Locate the cell with the specified text and output its [X, Y] center coordinate. 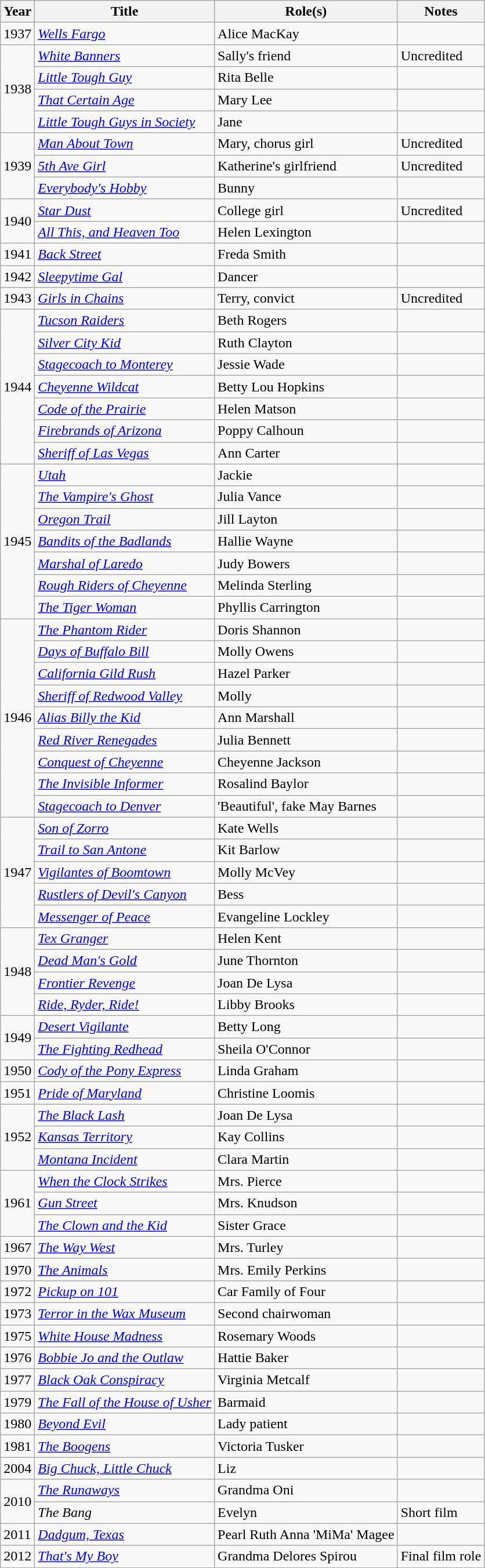
Alice MacKay [306, 34]
Rosalind Baylor [306, 784]
Clara Martin [306, 1159]
The Clown and the Kid [125, 1225]
1945 [17, 541]
Julia Vance [306, 497]
Terry, convict [306, 299]
Year [17, 12]
Betty Lou Hopkins [306, 387]
Gun Street [125, 1203]
Ruth Clayton [306, 343]
Helen Lexington [306, 232]
1938 [17, 89]
1941 [17, 254]
1937 [17, 34]
Melinda Sterling [306, 585]
1940 [17, 221]
Jackie [306, 475]
Mrs. Pierce [306, 1181]
The Fall of the House of Usher [125, 1402]
Jane [306, 122]
Pearl Ruth Anna 'MiMa' Magee [306, 1534]
Cheyenne Jackson [306, 762]
1976 [17, 1358]
Alias Billy the Kid [125, 718]
Messenger of Peace [125, 916]
1977 [17, 1380]
Mrs. Knudson [306, 1203]
Liz [306, 1468]
Betty Long [306, 1027]
'Beautiful', fake May Barnes [306, 806]
1942 [17, 277]
Poppy Calhoun [306, 431]
Sheriff of Las Vegas [125, 453]
Bobbie Jo and the Outlaw [125, 1358]
Freda Smith [306, 254]
Ride, Ryder, Ride! [125, 1005]
Big Chuck, Little Chuck [125, 1468]
Kansas Territory [125, 1137]
Pride of Maryland [125, 1093]
Cheyenne Wildcat [125, 387]
1973 [17, 1313]
Evangeline Lockley [306, 916]
Helen Kent [306, 938]
White House Madness [125, 1335]
Mrs. Emily Perkins [306, 1269]
Jill Layton [306, 519]
Lady patient [306, 1424]
Bess [306, 894]
Second chairwoman [306, 1313]
Mrs. Turley [306, 1247]
Hattie Baker [306, 1358]
1944 [17, 387]
The Invisible Informer [125, 784]
Grandma Oni [306, 1490]
Sheila O'Connor [306, 1049]
The Runaways [125, 1490]
Desert Vigilante [125, 1027]
1939 [17, 166]
The Tiger Woman [125, 607]
Linda Graham [306, 1071]
The Vampire's Ghost [125, 497]
Virginia Metcalf [306, 1380]
Rough Riders of Cheyenne [125, 585]
Ann Marshall [306, 718]
The Boogens [125, 1446]
Jessie Wade [306, 365]
5th Ave Girl [125, 166]
Tucson Raiders [125, 321]
Montana Incident [125, 1159]
Days of Buffalo Bill [125, 652]
College girl [306, 210]
Conquest of Cheyenne [125, 762]
Short film [441, 1512]
The Fighting Redhead [125, 1049]
Wells Fargo [125, 34]
1951 [17, 1093]
Katherine's girlfriend [306, 166]
Silver City Kid [125, 343]
The Animals [125, 1269]
Sleepytime Gal [125, 277]
1980 [17, 1424]
Rita Belle [306, 78]
Terror in the Wax Museum [125, 1313]
Mary Lee [306, 100]
2004 [17, 1468]
Phyllis Carrington [306, 607]
Evelyn [306, 1512]
Bunny [306, 188]
Judy Bowers [306, 563]
Frontier Revenge [125, 983]
Rustlers of Devil's Canyon [125, 894]
1947 [17, 872]
1950 [17, 1071]
Vigilantes of Boomtown [125, 872]
That Certain Age [125, 100]
Little Tough Guys in Society [125, 122]
Libby Brooks [306, 1005]
Dadgum, Texas [125, 1534]
Dead Man's Gold [125, 960]
Final film role [441, 1556]
Girls in Chains [125, 299]
Tex Granger [125, 938]
Sally's friend [306, 56]
Ann Carter [306, 453]
The Black Lash [125, 1115]
Sheriff of Redwood Valley [125, 696]
White Banners [125, 56]
2011 [17, 1534]
The Bang [125, 1512]
Little Tough Guy [125, 78]
Firebrands of Arizona [125, 431]
Car Family of Four [306, 1291]
Helen Matson [306, 409]
Stagecoach to Denver [125, 806]
That's My Boy [125, 1556]
June Thornton [306, 960]
Kit Barlow [306, 850]
Sister Grace [306, 1225]
Title [125, 12]
1967 [17, 1247]
Black Oak Conspiracy [125, 1380]
All This, and Heaven Too [125, 232]
Barmaid [306, 1402]
Beyond Evil [125, 1424]
Man About Town [125, 144]
California Gild Rush [125, 674]
Notes [441, 12]
2012 [17, 1556]
Julia Bennett [306, 740]
Red River Renegades [125, 740]
Dancer [306, 277]
Everybody's Hobby [125, 188]
Victoria Tusker [306, 1446]
Doris Shannon [306, 629]
Molly McVey [306, 872]
Marshal of Laredo [125, 563]
1961 [17, 1203]
Pickup on 101 [125, 1291]
The Way West [125, 1247]
1970 [17, 1269]
Kate Wells [306, 828]
Mary, chorus girl [306, 144]
Kay Collins [306, 1137]
1948 [17, 971]
Trail to San Antone [125, 850]
1981 [17, 1446]
1943 [17, 299]
Hazel Parker [306, 674]
Oregon Trail [125, 519]
1972 [17, 1291]
Stagecoach to Monterey [125, 365]
Hallie Wayne [306, 541]
Rosemary Woods [306, 1335]
Molly Owens [306, 652]
Son of Zorro [125, 828]
1949 [17, 1038]
Star Dust [125, 210]
Christine Loomis [306, 1093]
2010 [17, 1501]
Grandma Delores Spirou [306, 1556]
1946 [17, 718]
Molly [306, 696]
Code of the Prairie [125, 409]
Bandits of the Badlands [125, 541]
Back Street [125, 254]
Beth Rogers [306, 321]
Role(s) [306, 12]
1952 [17, 1137]
The Phantom Rider [125, 629]
Cody of the Pony Express [125, 1071]
When the Clock Strikes [125, 1181]
1979 [17, 1402]
Utah [125, 475]
1975 [17, 1335]
